Return (X, Y) of the center of cell containing provided text 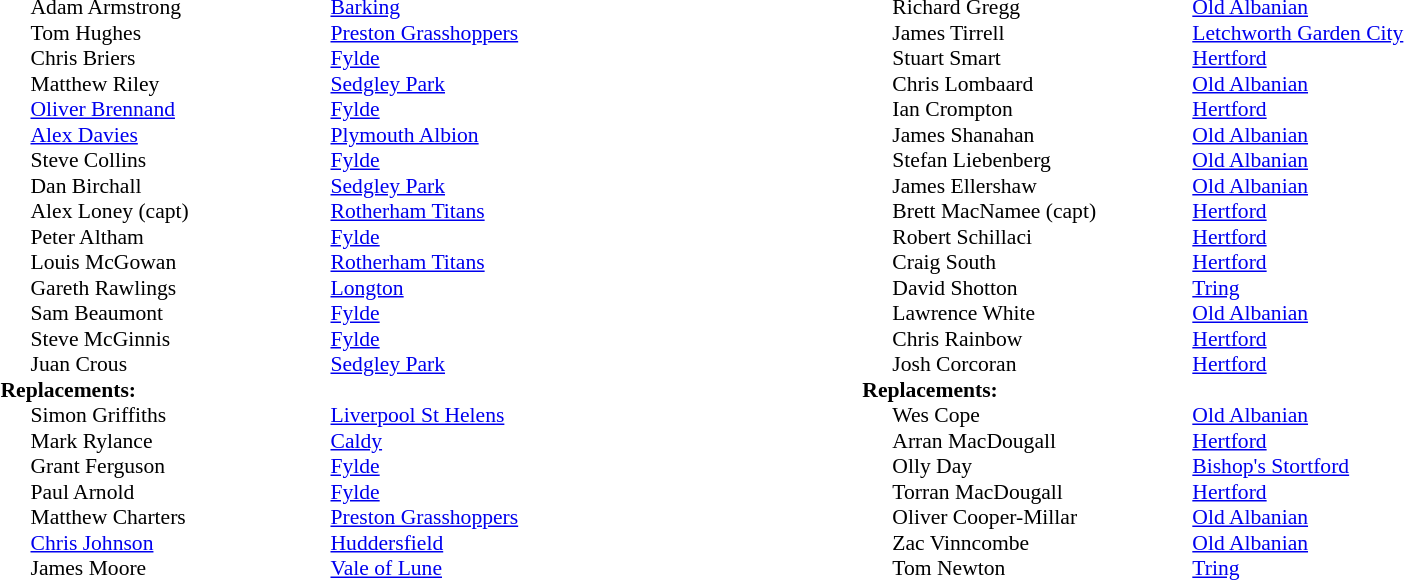
Oliver Brennand (180, 109)
Stuart Smart (1042, 59)
Alex Davies (180, 135)
Arran MacDougall (1042, 441)
Huddersfield (424, 543)
Steve McGinnis (180, 339)
Letchworth Garden City (1298, 33)
Josh Corcoran (1042, 365)
Wes Cope (1042, 415)
Sam Beaumont (180, 313)
James Tirrell (1042, 33)
Grant Ferguson (180, 467)
Olly Day (1042, 467)
Paul Arnold (180, 492)
Ian Crompton (1042, 109)
Chris Briers (180, 59)
Robert Schillaci (1042, 237)
Oliver Cooper-Millar (1042, 517)
Peter Altham (180, 237)
Chris Rainbow (1042, 339)
Tom Hughes (180, 33)
James Shanahan (1042, 135)
Chris Johnson (180, 543)
David Shotton (1042, 288)
Matthew Riley (180, 84)
Lawrence White (1042, 313)
Matthew Charters (180, 517)
Longton (424, 288)
Liverpool St Helens (424, 415)
Bishop's Stortford (1298, 467)
Simon Griffiths (180, 415)
Torran MacDougall (1042, 492)
Gareth Rawlings (180, 288)
James Ellershaw (1042, 186)
Chris Lombaard (1042, 84)
Alex Loney (capt) (180, 211)
Mark Rylance (180, 441)
Caldy (424, 441)
Brett MacNamee (capt) (1042, 211)
Craig South (1042, 263)
Tring (1298, 288)
Steve Collins (180, 161)
Stefan Liebenberg (1042, 161)
Plymouth Albion (424, 135)
Louis McGowan (180, 263)
Zac Vinncombe (1042, 543)
Juan Crous (180, 365)
Dan Birchall (180, 186)
